Determine the [x, y] coordinate at the center of the cell enclosing the given text.  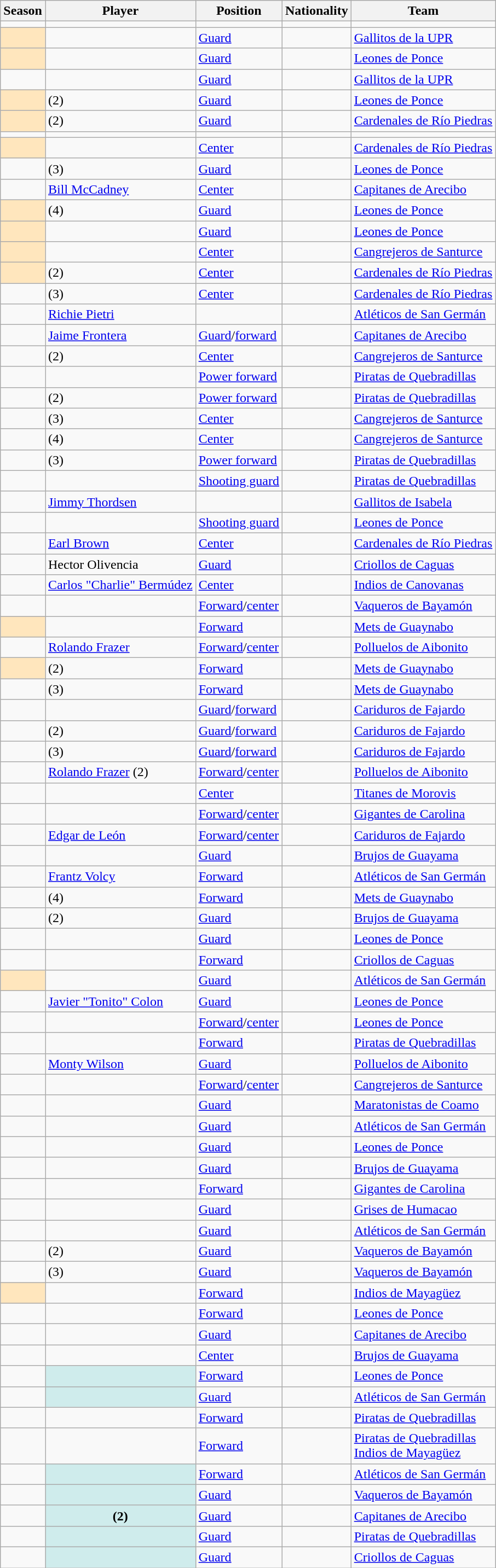
Player [120, 11]
Carlos "Charlie" Bermúdez [120, 585]
Frantz Volcy [120, 876]
Bill McCadney [120, 189]
Titanes de Morovis [423, 793]
Richie Pietri [120, 314]
Rolando Frazer (2) [120, 772]
Javier "Tonito" Colon [120, 1001]
Indios de Mayagüez [423, 1293]
Nationality [316, 11]
Season [23, 11]
Position [239, 11]
Team [423, 11]
Monty Wilson [120, 1064]
Maratonistas de Coamo [423, 1105]
Grises de Humacao [423, 1209]
Jimmy Thordsen [120, 502]
Indios de Canovanas [423, 585]
Edgar de León [120, 835]
Jaime Frontera [120, 335]
Earl Brown [120, 543]
Hector Olivencia [120, 564]
Gallitos de Isabela [423, 502]
Rolando Frazer [120, 648]
Piratas de QuebradillasIndios de Mayagüez [423, 1446]
